Determine the [X, Y] coordinate at the center of the cell enclosing the given text.  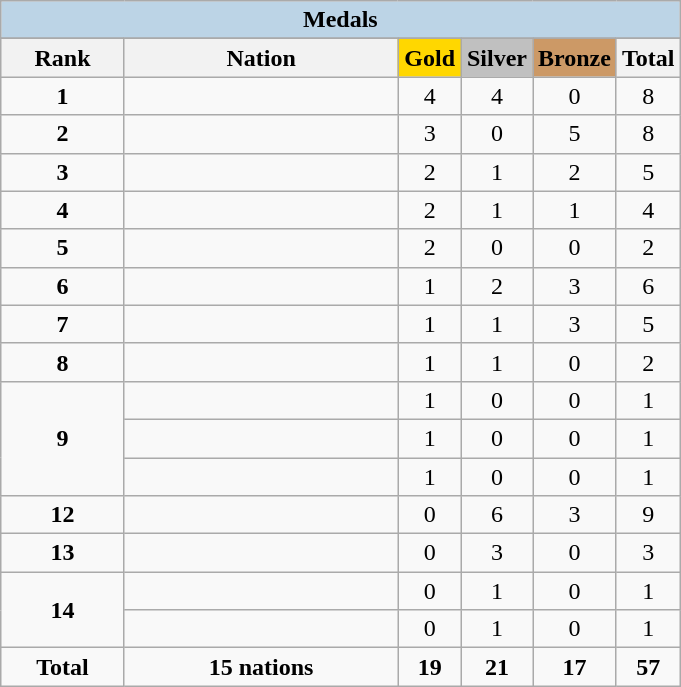
12 [63, 515]
Nation [261, 58]
Bronze [574, 58]
17 [574, 667]
19 [430, 667]
7 [63, 324]
Rank [63, 58]
21 [496, 667]
57 [648, 667]
Silver [496, 58]
14 [63, 610]
13 [63, 553]
15 nations [261, 667]
Medals [340, 20]
Gold [430, 58]
